For the text-containing cell, return its midpoint in [X, Y] coordinate format. 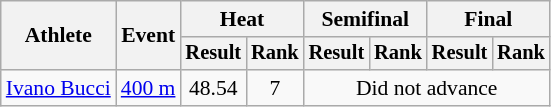
Semifinal [366, 19]
Athlete [58, 36]
Final [488, 19]
Heat [242, 19]
7 [275, 88]
Event [148, 36]
400 m [148, 88]
Ivano Bucci [58, 88]
Did not advance [427, 88]
48.54 [213, 88]
